Provide the [X, Y] coordinate of the cell's center where the given text is located.  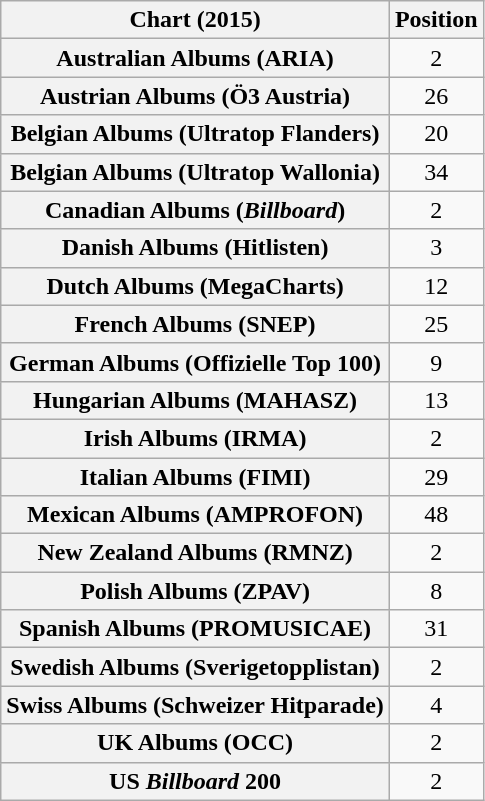
Polish Albums (ZPAV) [196, 591]
UK Albums (OCC) [196, 743]
Italian Albums (FIMI) [196, 477]
Belgian Albums (Ultratop Flanders) [196, 134]
Austrian Albums (Ö3 Austria) [196, 96]
Position [436, 20]
13 [436, 400]
20 [436, 134]
Hungarian Albums (MAHASZ) [196, 400]
8 [436, 591]
25 [436, 324]
Mexican Albums (AMPROFON) [196, 515]
34 [436, 172]
Irish Albums (IRMA) [196, 438]
US Billboard 200 [196, 781]
29 [436, 477]
Spanish Albums (PROMUSICAE) [196, 629]
Dutch Albums (MegaCharts) [196, 286]
New Zealand Albums (RMNZ) [196, 553]
3 [436, 248]
Chart (2015) [196, 20]
French Albums (SNEP) [196, 324]
Australian Albums (ARIA) [196, 58]
26 [436, 96]
48 [436, 515]
12 [436, 286]
Swedish Albums (Sverigetopplistan) [196, 667]
Swiss Albums (Schweizer Hitparade) [196, 705]
Canadian Albums (Billboard) [196, 210]
German Albums (Offizielle Top 100) [196, 362]
31 [436, 629]
9 [436, 362]
Danish Albums (Hitlisten) [196, 248]
Belgian Albums (Ultratop Wallonia) [196, 172]
4 [436, 705]
